Identify which cell holds the provided text, then report its (x, y) central coordinate. 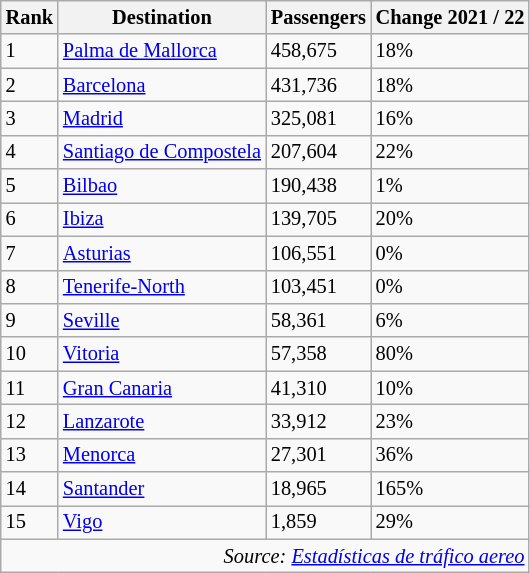
Barcelona (162, 85)
58,361 (318, 320)
29% (450, 522)
190,438 (318, 186)
165% (450, 489)
Ibiza (162, 219)
1,859 (318, 522)
4 (30, 152)
33,912 (318, 421)
458,675 (318, 51)
6% (450, 320)
15 (30, 522)
Vitoria (162, 354)
325,081 (318, 118)
41,310 (318, 388)
Santander (162, 489)
10% (450, 388)
1 (30, 51)
1% (450, 186)
Vigo (162, 522)
Madrid (162, 118)
Seville (162, 320)
10 (30, 354)
3 (30, 118)
7 (30, 253)
11 (30, 388)
80% (450, 354)
Rank (30, 17)
20% (450, 219)
57,358 (318, 354)
16% (450, 118)
431,736 (318, 85)
6 (30, 219)
207,604 (318, 152)
Passengers (318, 17)
Bilbao (162, 186)
22% (450, 152)
2 (30, 85)
Source: Estadísticas de tráfico aereo (266, 556)
12 (30, 421)
23% (450, 421)
Palma de Mallorca (162, 51)
13 (30, 455)
8 (30, 287)
Lanzarote (162, 421)
36% (450, 455)
5 (30, 186)
Menorca (162, 455)
Gran Canaria (162, 388)
Tenerife-North (162, 287)
9 (30, 320)
Change 2021 / 22 (450, 17)
106,551 (318, 253)
27,301 (318, 455)
Destination (162, 17)
139,705 (318, 219)
18,965 (318, 489)
103,451 (318, 287)
Santiago de Compostela (162, 152)
14 (30, 489)
Asturias (162, 253)
